Scan for the cell matching the given text and deliver its [X, Y] coordinate at center. 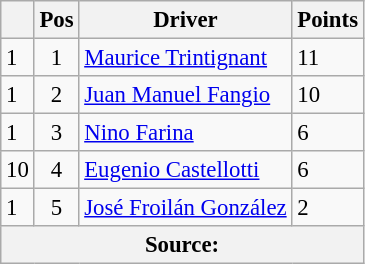
3 [56, 133]
Nino Farina [186, 133]
Driver [186, 20]
11 [328, 58]
Eugenio Castellotti [186, 170]
José Froilán González [186, 208]
4 [56, 170]
Points [328, 20]
Source: [182, 245]
Juan Manuel Fangio [186, 95]
Maurice Trintignant [186, 58]
Pos [56, 20]
5 [56, 208]
